Determine the (X, Y) coordinate at the center of the cell enclosing the given text.  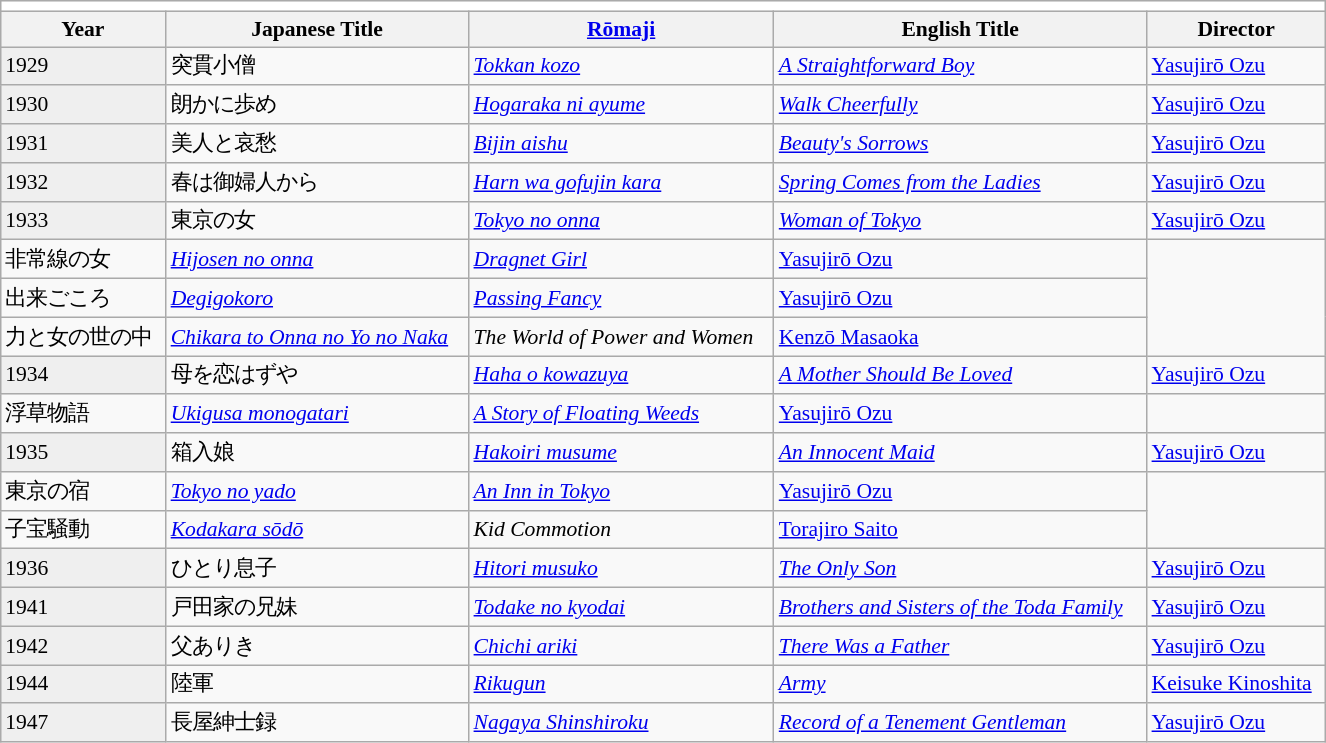
美人と哀愁 (318, 144)
Bijin aishu (622, 144)
The World of Power and Women (622, 336)
There Was a Father (960, 646)
出来ごころ (82, 298)
1947 (82, 722)
1932 (82, 182)
1944 (82, 684)
Chikara to Onna no Yo no Naka (318, 336)
An Innocent Maid (960, 452)
箱入娘 (318, 452)
Director (1236, 29)
A Story of Floating Weeds (622, 414)
Todake no kyodai (622, 606)
母を恋はずや (318, 376)
東京の宿 (82, 490)
Hakoiri musume (622, 452)
Rōmaji (622, 29)
1933 (82, 220)
非常線の女 (82, 260)
Spring Comes from the Ladies (960, 182)
A Mother Should Be Loved (960, 376)
Nagaya Shinshiroku (622, 722)
Hijosen no onna (318, 260)
Passing Fancy (622, 298)
Beauty's Sorrows (960, 144)
1942 (82, 646)
Tokyo no onna (622, 220)
Japanese Title (318, 29)
Degigokoro (318, 298)
Year (82, 29)
東京の女 (318, 220)
An Inn in Tokyo (622, 490)
陸軍 (318, 684)
Ukigusa monogatari (318, 414)
力と女の世の中 (82, 336)
長屋紳士録 (318, 722)
Chichi ariki (622, 646)
春は御婦人から (318, 182)
Keisuke Kinoshita (1236, 684)
突貫小僧 (318, 66)
Brothers and Sisters of the Toda Family (960, 606)
1935 (82, 452)
子宝騒動 (82, 530)
Woman of Tokyo (960, 220)
Army (960, 684)
Kenzō Masaoka (960, 336)
Hitori musuko (622, 568)
Harn wa gofujin kara (622, 182)
1934 (82, 376)
1936 (82, 568)
Rikugun (622, 684)
Kid Commotion (622, 530)
朗かに歩め (318, 104)
1930 (82, 104)
浮草物語 (82, 414)
A Straightforward Boy (960, 66)
Haha o kowazuya (622, 376)
Tokyo no yado (318, 490)
1929 (82, 66)
English Title (960, 29)
Walk Cheerfully (960, 104)
The Only Son (960, 568)
Tokkan kozo (622, 66)
Record of a Tenement Gentleman (960, 722)
Dragnet Girl (622, 260)
Torajiro Saito (960, 530)
1931 (82, 144)
1941 (82, 606)
父ありき (318, 646)
Hogaraka ni ayume (622, 104)
ひとり息子 (318, 568)
戸田家の兄妹 (318, 606)
Kodakara sōdō (318, 530)
